Identify which cell holds the provided text, then report its [X, Y] central coordinate. 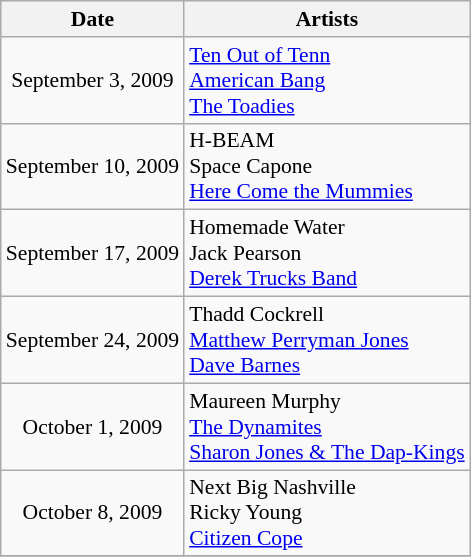
September 10, 2009 [92, 166]
September 17, 2009 [92, 254]
September 24, 2009 [92, 340]
Artists [327, 19]
Thadd CockrellMatthew Perryman JonesDave Barnes [327, 340]
Date [92, 19]
October 8, 2009 [92, 514]
Homemade WaterJack PearsonDerek Trucks Band [327, 254]
H-BEAMSpace CaponeHere Come the Mummies [327, 166]
October 1, 2009 [92, 426]
September 3, 2009 [92, 80]
Next Big NashvilleRicky YoungCitizen Cope [327, 514]
Ten Out of TennAmerican BangThe Toadies [327, 80]
Maureen MurphyThe DynamitesSharon Jones & The Dap-Kings [327, 426]
